Detect which cell encompasses the target text, then output its (x, y) center coordinate. 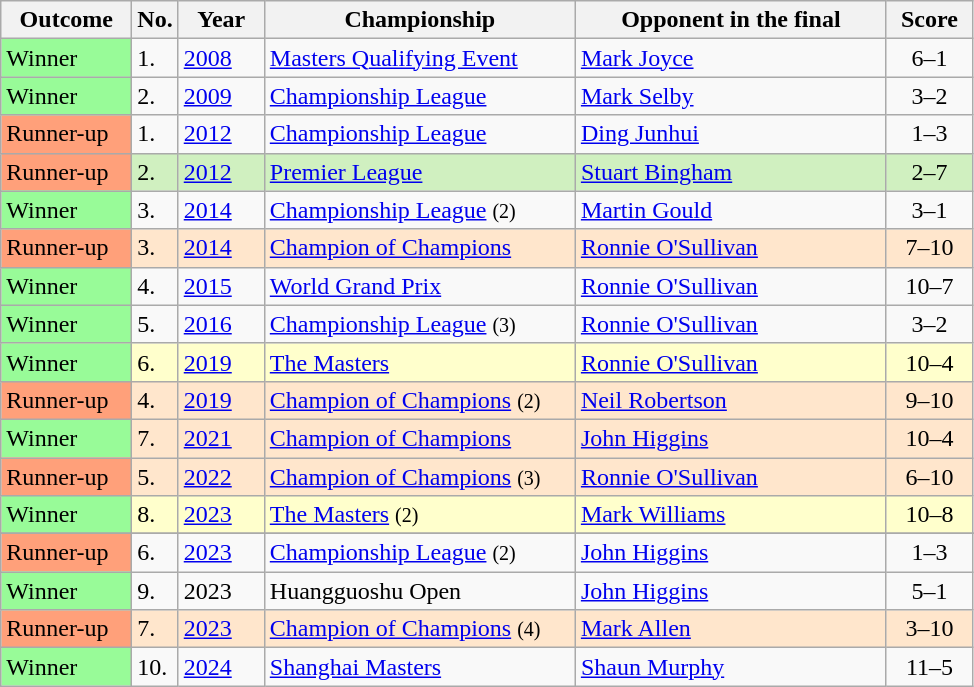
2009 (221, 96)
2015 (221, 286)
6–1 (929, 58)
Mark Selby (730, 96)
9–10 (929, 400)
10. (155, 667)
No. (155, 20)
Opponent in the final (730, 20)
Neil Robertson (730, 400)
Premier League (420, 172)
Stuart Bingham (730, 172)
Mark Allen (730, 629)
Mark Williams (730, 515)
Masters Qualifying Event (420, 58)
10–8 (929, 515)
The Masters (2) (420, 515)
Ding Junhui (730, 134)
2022 (221, 477)
7–10 (929, 248)
Shaun Murphy (730, 667)
2008 (221, 58)
10–7 (929, 286)
Score (929, 20)
Shanghai Masters (420, 667)
World Grand Prix (420, 286)
Champion of Champions (2) (420, 400)
Champion of Champions (4) (420, 629)
5–1 (929, 591)
Championship (420, 20)
9. (155, 591)
Huangguoshu Open (420, 591)
Year (221, 20)
3–1 (929, 210)
Championship League (3) (420, 324)
6–10 (929, 477)
The Masters (420, 362)
2021 (221, 438)
2016 (221, 324)
3–10 (929, 629)
Champion of Champions (3) (420, 477)
2024 (221, 667)
8. (155, 515)
11–5 (929, 667)
Martin Gould (730, 210)
2–7 (929, 172)
Mark Joyce (730, 58)
Outcome (66, 20)
